Provide the (x, y) coordinate of the cell's center where the given text is located.  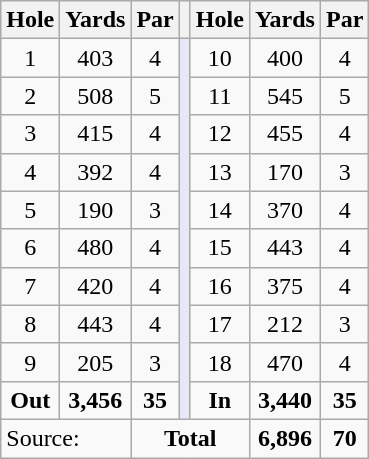
13 (220, 172)
Total (190, 438)
12 (220, 134)
8 (30, 324)
10 (220, 58)
Out (30, 400)
400 (284, 58)
455 (284, 134)
14 (220, 210)
480 (96, 248)
16 (220, 286)
18 (220, 362)
11 (220, 96)
6,896 (284, 438)
403 (96, 58)
3,440 (284, 400)
190 (96, 210)
420 (96, 286)
508 (96, 96)
7 (30, 286)
15 (220, 248)
70 (344, 438)
Source: (66, 438)
170 (284, 172)
470 (284, 362)
6 (30, 248)
9 (30, 362)
205 (96, 362)
370 (284, 210)
2 (30, 96)
392 (96, 172)
In (220, 400)
1 (30, 58)
17 (220, 324)
545 (284, 96)
3,456 (96, 400)
375 (284, 286)
415 (96, 134)
212 (284, 324)
